Output the (X, Y) coordinate of the center of the cell containing the given text.  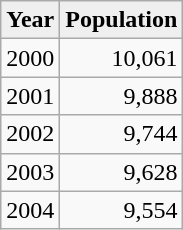
9,554 (122, 210)
9,744 (122, 134)
2002 (30, 134)
2000 (30, 58)
2001 (30, 96)
2004 (30, 210)
2003 (30, 172)
10,061 (122, 58)
9,888 (122, 96)
9,628 (122, 172)
Population (122, 20)
Year (30, 20)
